Extract the [X, Y] coordinate from the center of the cell holding the provided text.  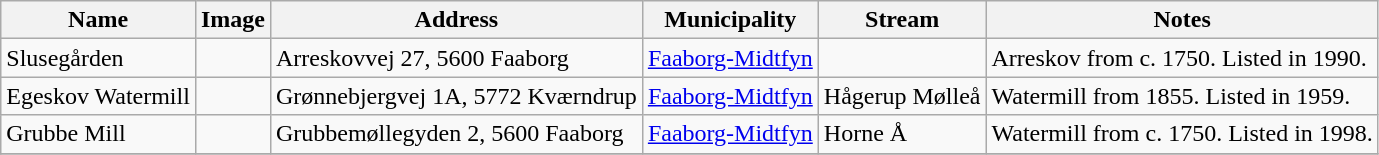
Watermill from 1855. Listed in 1959. [1182, 96]
Arreskov from c. 1750. Listed in 1990. [1182, 58]
Grønnebjergvej 1A, 5772 Kværndrup [456, 96]
Stream [902, 20]
Egeskov Watermill [98, 96]
Arreskovvej 27, 5600 Faaborg [456, 58]
Grubbemøllegyden 2, 5600 Faaborg [456, 134]
Slusegården [98, 58]
Grubbe Mill [98, 134]
Notes [1182, 20]
Municipality [730, 20]
Address [456, 20]
Image [232, 20]
Hågerup Mølleå [902, 96]
Watermill from c. 1750. Listed in 1998. [1182, 134]
Name [98, 20]
Horne Å [902, 134]
